Output the (x, y) coordinate of the center of the cell containing the given text.  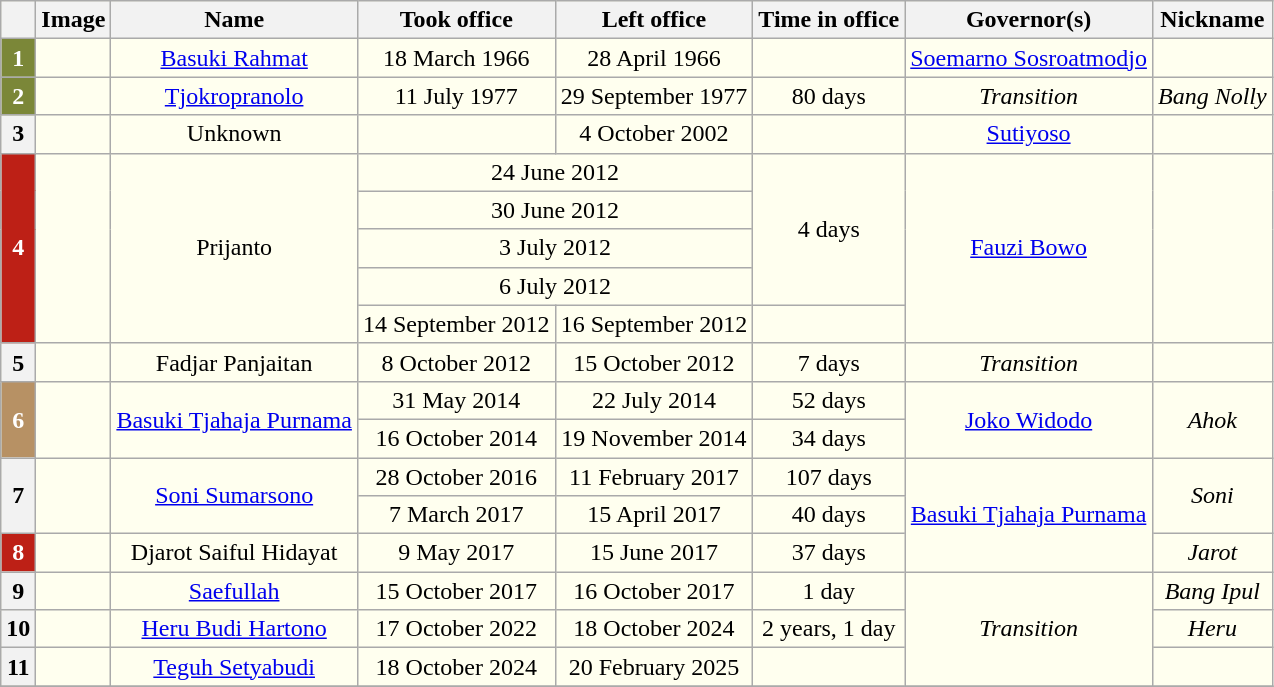
28 April 1966 (654, 58)
7 March 2017 (456, 515)
Fadjar Panjaitan (234, 362)
4 October 2002 (654, 134)
Name (234, 20)
Heru Budi Hartono (234, 629)
Saefullah (234, 591)
Image (74, 20)
6 July 2012 (554, 286)
Bang Ipul (1212, 591)
Ahok (1212, 419)
8 October 2012 (456, 362)
3 July 2012 (554, 248)
Left office (654, 20)
34 days (829, 438)
Nickname (1212, 20)
Joko Widodo (1029, 419)
29 September 1977 (654, 96)
80 days (829, 96)
Teguh Setyabudi (234, 667)
1 (18, 58)
14 September 2012 (456, 324)
18 March 1966 (456, 58)
6 (18, 419)
15 April 2017 (654, 515)
2 years, 1 day (829, 629)
7 (18, 496)
Tjokropranolo (234, 96)
11 February 2017 (654, 477)
11 July 1977 (456, 96)
20 February 2025 (654, 667)
Soemarno Sosroatmodjo (1029, 58)
Basuki Rahmat (234, 58)
15 June 2017 (654, 553)
2 (18, 96)
15 October 2012 (654, 362)
Jarot (1212, 553)
30 June 2012 (554, 210)
4 (18, 248)
11 (18, 667)
16 September 2012 (654, 324)
Fauzi Bowo (1029, 248)
16 October 2014 (456, 438)
22 July 2014 (654, 400)
5 (18, 362)
19 November 2014 (654, 438)
9 (18, 591)
10 (18, 629)
Unknown (234, 134)
Took office (456, 20)
1 day (829, 591)
Time in office (829, 20)
17 October 2022 (456, 629)
15 October 2017 (456, 591)
Bang Nolly (1212, 96)
Soni (1212, 496)
Soni Sumarsono (234, 496)
Prijanto (234, 248)
37 days (829, 553)
4 days (829, 229)
107 days (829, 477)
Sutiyoso (1029, 134)
3 (18, 134)
Heru (1212, 629)
9 May 2017 (456, 553)
24 June 2012 (554, 172)
40 days (829, 515)
16 October 2017 (654, 591)
28 October 2016 (456, 477)
8 (18, 553)
7 days (829, 362)
Djarot Saiful Hidayat (234, 553)
Governor(s) (1029, 20)
52 days (829, 400)
31 May 2014 (456, 400)
